Determine the (x, y) coordinate at the center of the cell enclosing the given text.  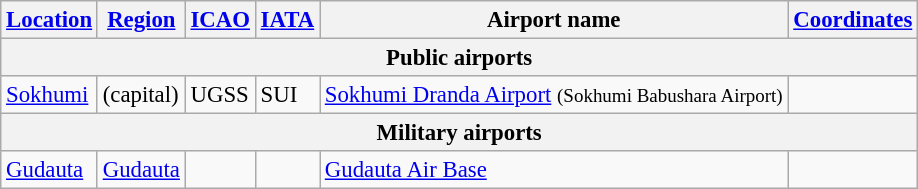
IATA (287, 20)
(capital) (141, 95)
Military airports (460, 133)
Sokhumi Dranda Airport (Sokhumi Babushara Airport) (554, 95)
Gudauta Air Base (554, 170)
Region (141, 20)
SUI (287, 95)
Location (50, 20)
UGSS (220, 95)
Sokhumi (50, 95)
Coordinates (853, 20)
ICAO (220, 20)
Airport name (554, 20)
Public airports (460, 58)
